Search for the cell housing the specified text and yield its (X, Y) center coordinate. 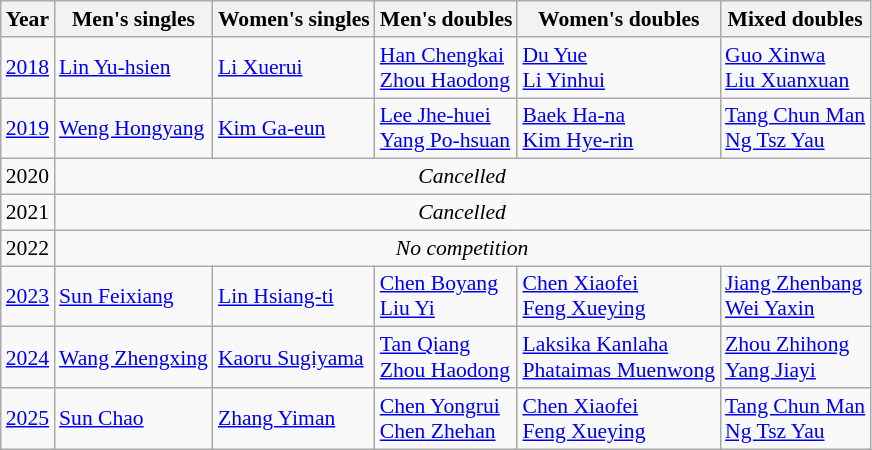
Men's doubles (446, 19)
2023 (28, 296)
Women's doubles (618, 19)
Laksika Kanlaha Phataimas Muenwong (618, 358)
2018 (28, 68)
Sun Feixiang (134, 296)
Chen Boyang Liu Yi (446, 296)
No competition (462, 248)
Mixed doubles (795, 19)
Du Yue Li Yinhui (618, 68)
Lee Jhe-huei Yang Po-hsuan (446, 128)
Baek Ha-na Kim Hye-rin (618, 128)
2019 (28, 128)
Lin Hsiang-ti (294, 296)
2025 (28, 418)
Lin Yu-hsien (134, 68)
Zhang Yiman (294, 418)
Wang Zhengxing (134, 358)
Kaoru Sugiyama (294, 358)
Tan Qiang Zhou Haodong (446, 358)
Weng Hongyang (134, 128)
Zhou Zhihong Yang Jiayi (795, 358)
Han Chengkai Zhou Haodong (446, 68)
Sun Chao (134, 418)
2021 (28, 213)
Year (28, 19)
Guo Xinwa Liu Xuanxuan (795, 68)
Jiang Zhenbang Wei Yaxin (795, 296)
Li Xuerui (294, 68)
Kim Ga-eun (294, 128)
2024 (28, 358)
Women's singles (294, 19)
2022 (28, 248)
2020 (28, 177)
Men's singles (134, 19)
Chen Yongrui Chen Zhehan (446, 418)
